Identify which cell holds the provided text, then report its [x, y] central coordinate. 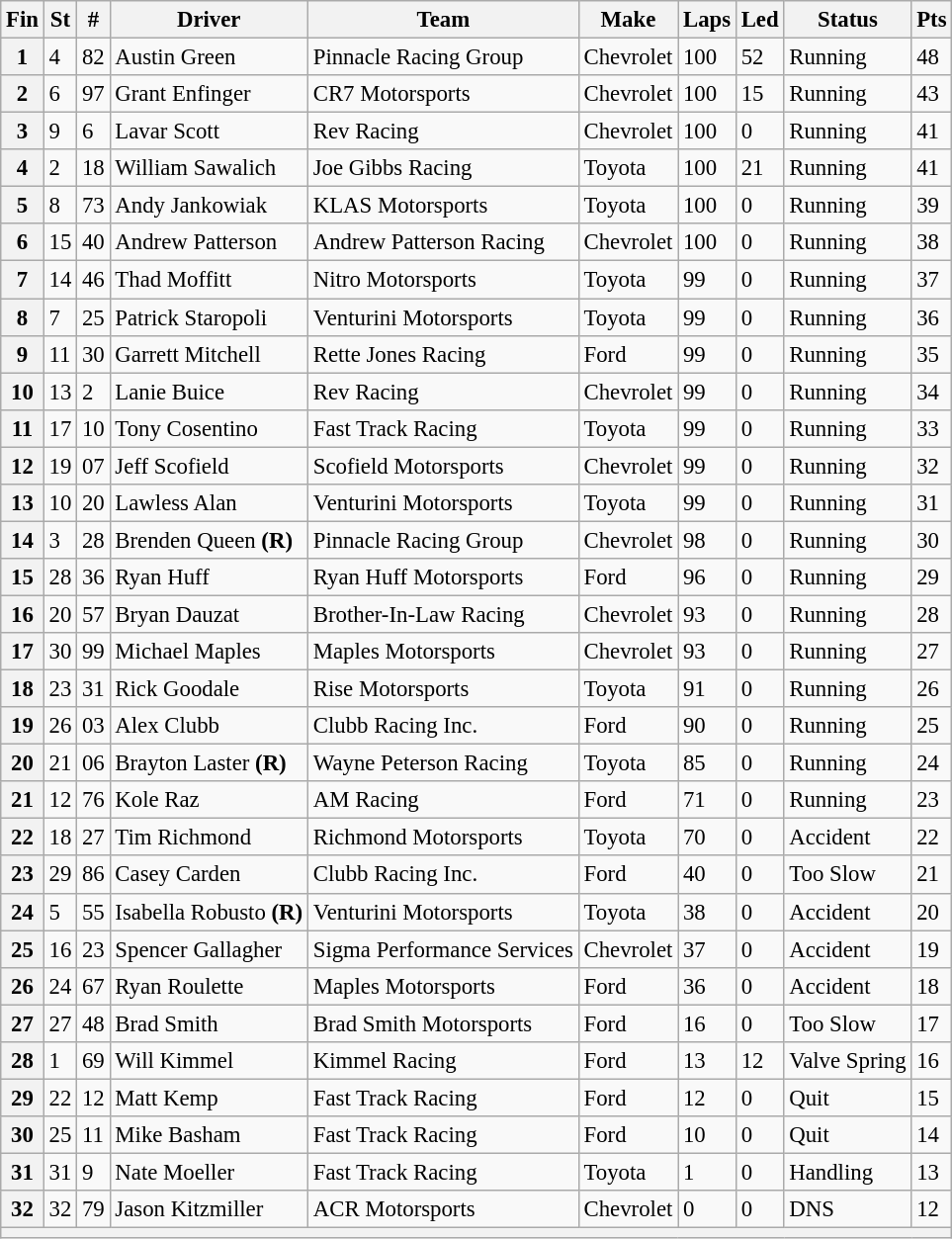
Sigma Performance Services [443, 949]
52 [759, 57]
Richmond Motorsports [443, 838]
Andy Jankowiak [209, 206]
Mike Basham [209, 1135]
43 [931, 94]
33 [931, 428]
85 [708, 763]
Joe Gibbs Racing [443, 168]
Scofield Motorsports [443, 466]
Patrick Staropoli [209, 317]
Tony Cosentino [209, 428]
Fin [23, 20]
KLAS Motorsports [443, 206]
Lawless Alan [209, 503]
Michael Maples [209, 652]
Ryan Huff Motorsports [443, 577]
# [93, 20]
Status [848, 20]
Bryan Dauzat [209, 614]
AM Racing [443, 800]
Ryan Roulette [209, 986]
Kole Raz [209, 800]
Andrew Patterson [209, 242]
79 [93, 1209]
Isabella Robusto (R) [209, 912]
Ryan Huff [209, 577]
Led [759, 20]
Laps [708, 20]
91 [708, 689]
Austin Green [209, 57]
Garrett Mitchell [209, 354]
06 [93, 763]
86 [93, 875]
39 [931, 206]
Handling [848, 1172]
Grant Enfinger [209, 94]
Brenden Queen (R) [209, 540]
Pts [931, 20]
Thad Moffitt [209, 280]
Alex Clubb [209, 726]
Team [443, 20]
Driver [209, 20]
Rise Motorsports [443, 689]
46 [93, 280]
Jason Kitzmiller [209, 1209]
Spencer Gallagher [209, 949]
90 [708, 726]
William Sawalich [209, 168]
76 [93, 800]
CR7 Motorsports [443, 94]
Nate Moeller [209, 1172]
Jeff Scofield [209, 466]
Will Kimmel [209, 1061]
Tim Richmond [209, 838]
Nitro Motorsports [443, 280]
Brad Smith Motorsports [443, 1023]
97 [93, 94]
96 [708, 577]
98 [708, 540]
Lavar Scott [209, 132]
Rick Goodale [209, 689]
Brayton Laster (R) [209, 763]
73 [93, 206]
70 [708, 838]
ACR Motorsports [443, 1209]
07 [93, 466]
Make [628, 20]
57 [93, 614]
Casey Carden [209, 875]
Lanie Buice [209, 392]
DNS [848, 1209]
Wayne Peterson Racing [443, 763]
03 [93, 726]
71 [708, 800]
82 [93, 57]
35 [931, 354]
55 [93, 912]
Matt Kemp [209, 1098]
Kimmel Racing [443, 1061]
34 [931, 392]
67 [93, 986]
Rette Jones Racing [443, 354]
Brother-In-Law Racing [443, 614]
Andrew Patterson Racing [443, 242]
St [59, 20]
Valve Spring [848, 1061]
Brad Smith [209, 1023]
69 [93, 1061]
